Provide the [x, y] coordinate of the cell's center where the given text is located.  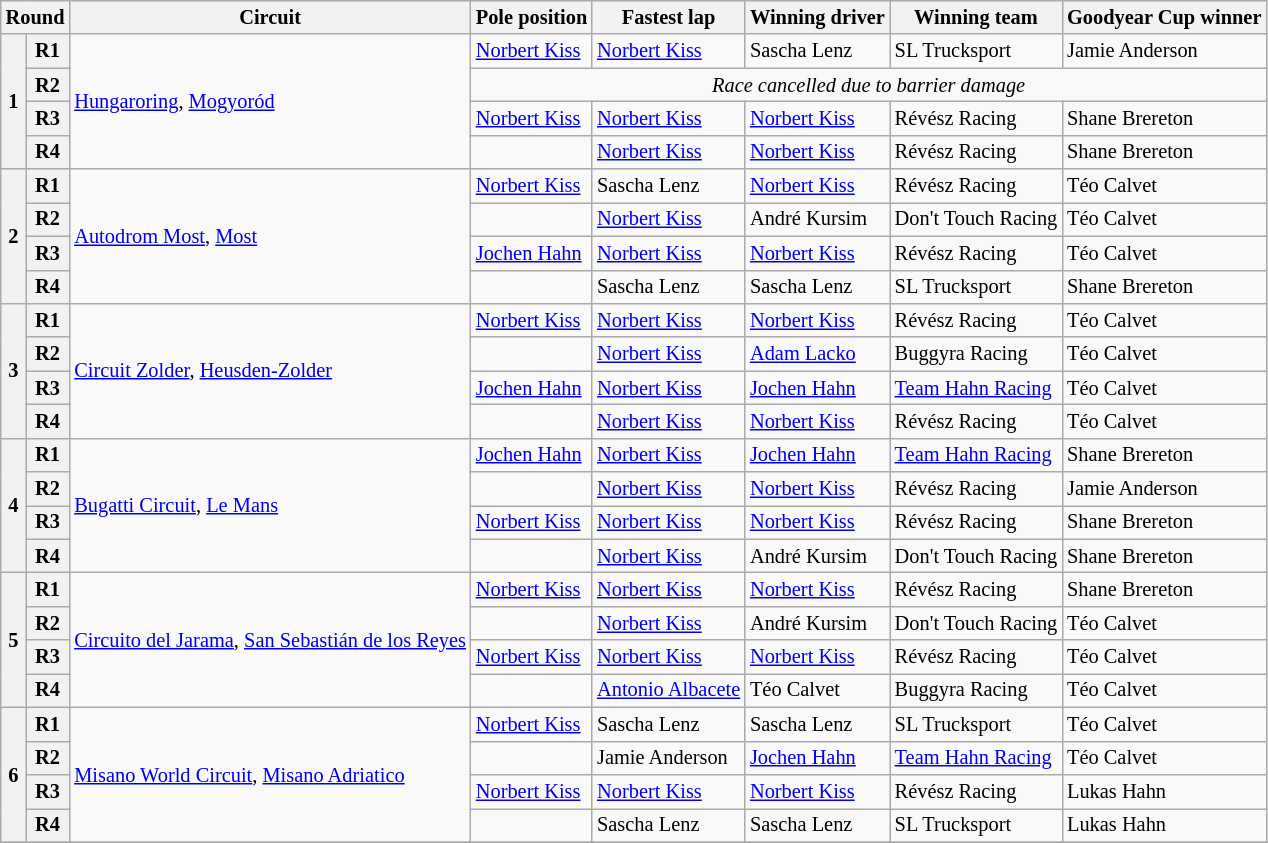
Antonio Albacete [668, 690]
Winning driver [818, 17]
Misano World Circuit, Misano Adriatico [270, 774]
Winning team [976, 17]
Bugatti Circuit, Le Mans [270, 506]
Pole position [532, 17]
Autodrom Most, Most [270, 236]
Fastest lap [668, 17]
4 [14, 506]
Hungaroring, Mogyoród [270, 102]
5 [14, 640]
Race cancelled due to barrier damage [868, 85]
Circuito del Jarama, San Sebastián de los Reyes [270, 640]
Round [36, 17]
3 [14, 370]
Adam Lacko [818, 354]
Circuit Zolder, Heusden-Zolder [270, 370]
Circuit [270, 17]
Goodyear Cup winner [1164, 17]
1 [14, 102]
6 [14, 774]
2 [14, 236]
